Return (X, Y) of the center of cell containing provided text 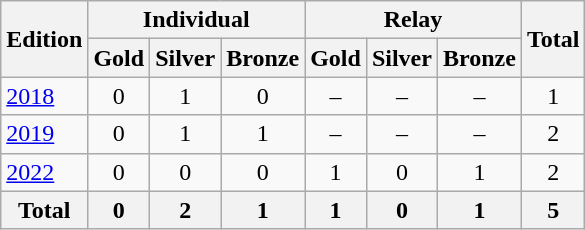
2018 (44, 96)
Relay (414, 20)
2022 (44, 172)
Individual (196, 20)
5 (553, 210)
2019 (44, 134)
Edition (44, 39)
